Output the [X, Y] coordinate of the center of the cell containing the given text.  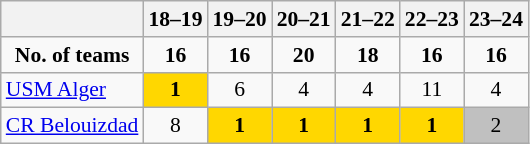
20–21 [304, 19]
11 [432, 90]
CR Belouizdad [72, 126]
8 [175, 126]
20 [304, 55]
19–20 [239, 19]
No. of teams [72, 55]
USM Alger [72, 90]
21–22 [368, 19]
2 [496, 126]
22–23 [432, 19]
18–19 [175, 19]
23–24 [496, 19]
18 [368, 55]
6 [239, 90]
